Locate the cell with the specified text and output its (X, Y) center coordinate. 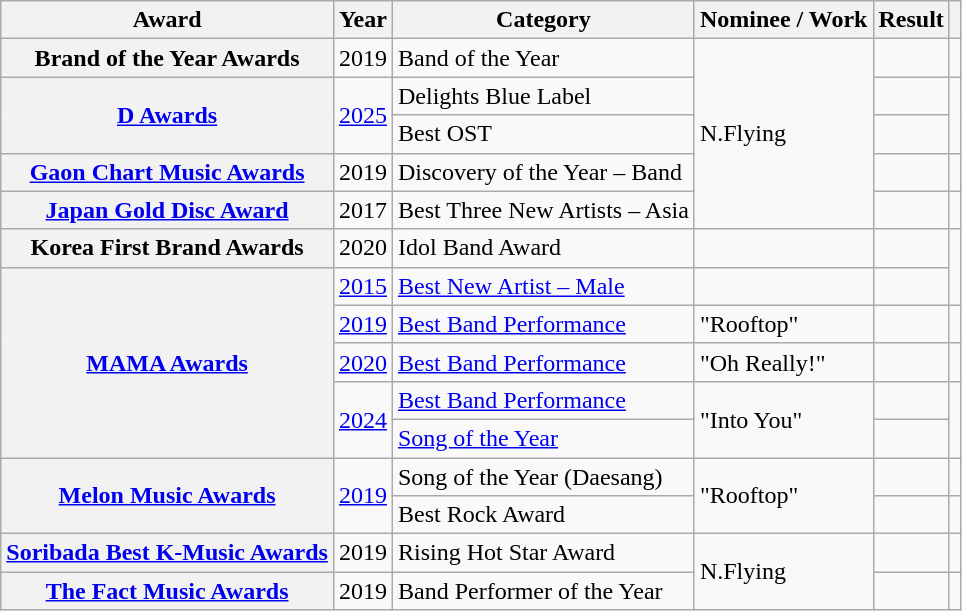
Idol Band Award (543, 248)
D Awards (168, 115)
The Fact Music Awards (168, 591)
Song of the Year (Daesang) (543, 477)
Discovery of the Year – Band (543, 172)
Best OST (543, 134)
Best New Artist – Male (543, 286)
2017 (362, 210)
2015 (362, 286)
Rising Hot Star Award (543, 553)
Nominee / Work (784, 20)
Korea First Brand Awards (168, 248)
Category (543, 20)
Gaon Chart Music Awards (168, 172)
"Into You" (784, 419)
Brand of the Year Awards (168, 58)
Best Rock Award (543, 515)
Result (911, 20)
2025 (362, 115)
Melon Music Awards (168, 496)
Song of the Year (543, 438)
Japan Gold Disc Award (168, 210)
Soribada Best K-Music Awards (168, 553)
Band of the Year (543, 58)
"Oh Really!" (784, 362)
Delights Blue Label (543, 96)
Year (362, 20)
Best Three New Artists – Asia (543, 210)
Award (168, 20)
MAMA Awards (168, 362)
Band Performer of the Year (543, 591)
2024 (362, 419)
